Return the [X, Y] coordinate for the center point of the cell that contains the specified text.  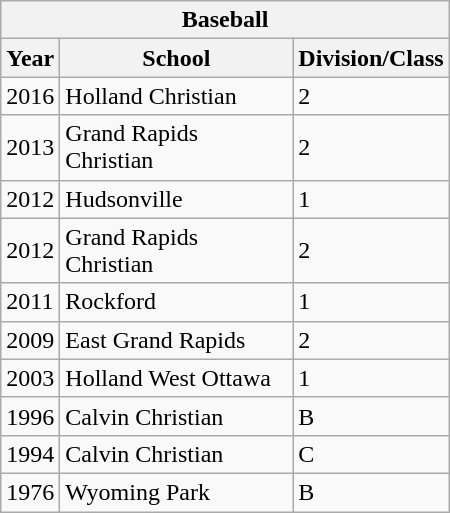
Year [30, 58]
Baseball [225, 20]
1996 [30, 416]
2009 [30, 340]
Division/Class [371, 58]
2016 [30, 96]
Wyoming Park [176, 492]
Hudsonville [176, 199]
School [176, 58]
East Grand Rapids [176, 340]
2003 [30, 378]
Holland Christian [176, 96]
2013 [30, 148]
1976 [30, 492]
2011 [30, 302]
1994 [30, 454]
Rockford [176, 302]
C [371, 454]
Holland West Ottawa [176, 378]
